Identify which cell holds the provided text, then report its [X, Y] central coordinate. 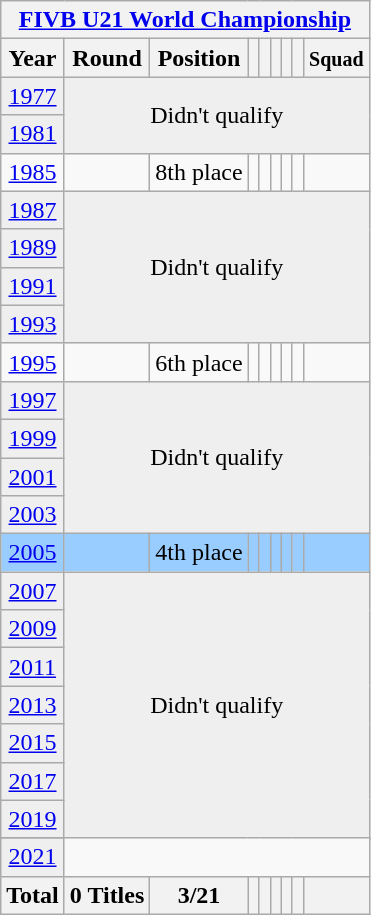
1985 [33, 172]
8th place [199, 172]
2005 [33, 553]
2019 [33, 819]
1989 [33, 248]
1995 [33, 362]
6th place [199, 362]
2013 [33, 705]
Total [33, 895]
2003 [33, 515]
1993 [33, 324]
0 Titles [107, 895]
Position [199, 58]
Squad [336, 58]
4th place [199, 553]
1991 [33, 286]
1997 [33, 400]
2015 [33, 743]
1987 [33, 210]
Year [33, 58]
FIVB U21 World Championship [185, 20]
2017 [33, 781]
2011 [33, 667]
Round [107, 58]
1981 [33, 134]
2009 [33, 629]
1977 [33, 96]
2021 [33, 857]
2001 [33, 477]
1999 [33, 438]
3/21 [199, 895]
2007 [33, 591]
